Determine the [x, y] coordinate at the center of the cell enclosing the given text.  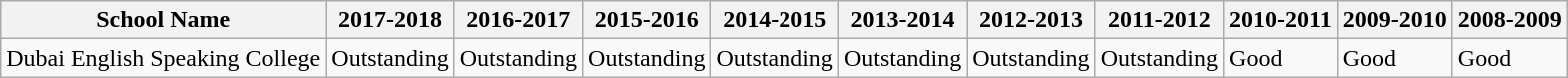
2014-2015 [775, 20]
Dubai English Speaking College [164, 58]
School Name [164, 20]
2011-2012 [1159, 20]
2012-2013 [1031, 20]
2009-2010 [1395, 20]
2016-2017 [518, 20]
2008-2009 [1509, 20]
2015-2016 [647, 20]
2013-2014 [902, 20]
2017-2018 [390, 20]
2010-2011 [1281, 20]
